Determine the [X, Y] coordinate at the center of the cell enclosing the given text.  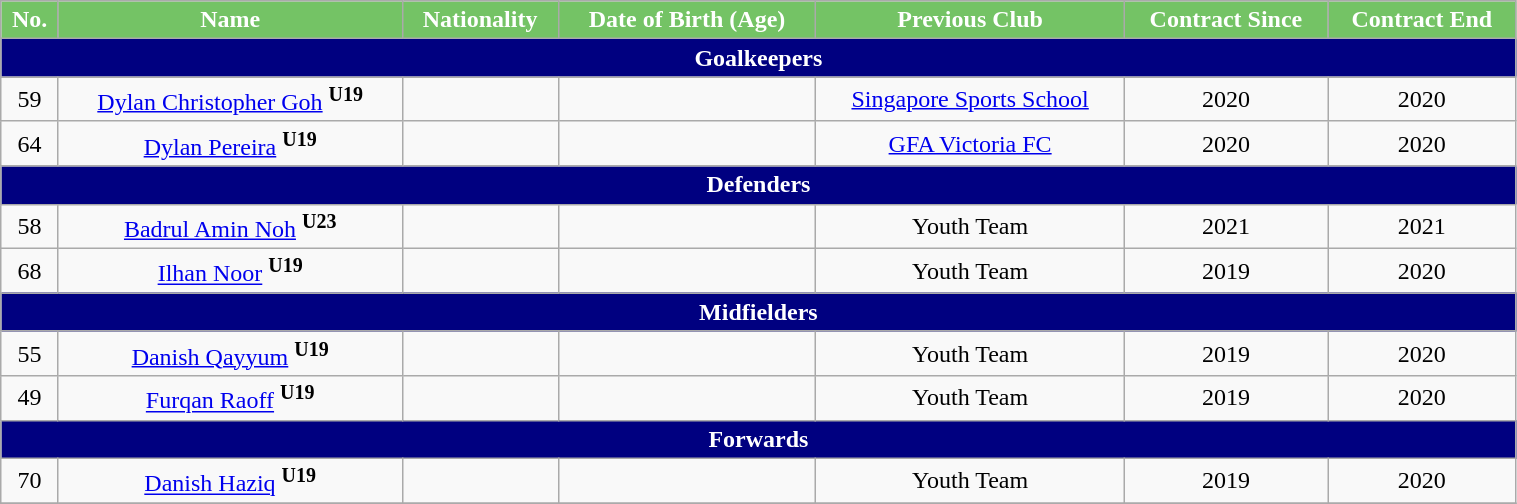
Previous Club [970, 20]
Dylan Christopher Goh U19 [230, 100]
Midfielders [758, 312]
Nationality [480, 20]
Date of Birth (Age) [687, 20]
55 [30, 354]
Danish Haziq U19 [230, 480]
70 [30, 480]
58 [30, 226]
Contract End [1422, 20]
64 [30, 144]
Dylan Pereira U19 [230, 144]
Danish Qayyum U19 [230, 354]
GFA Victoria FC [970, 144]
Goalkeepers [758, 58]
Name [230, 20]
68 [30, 272]
Badrul Amin Noh U23 [230, 226]
Contract Since [1226, 20]
Ilhan Noor U19 [230, 272]
59 [30, 100]
Defenders [758, 185]
Forwards [758, 439]
No. [30, 20]
49 [30, 398]
Furqan Raoff U19 [230, 398]
Singapore Sports School [970, 100]
